Locate the cell with the specified text and output its (x, y) center coordinate. 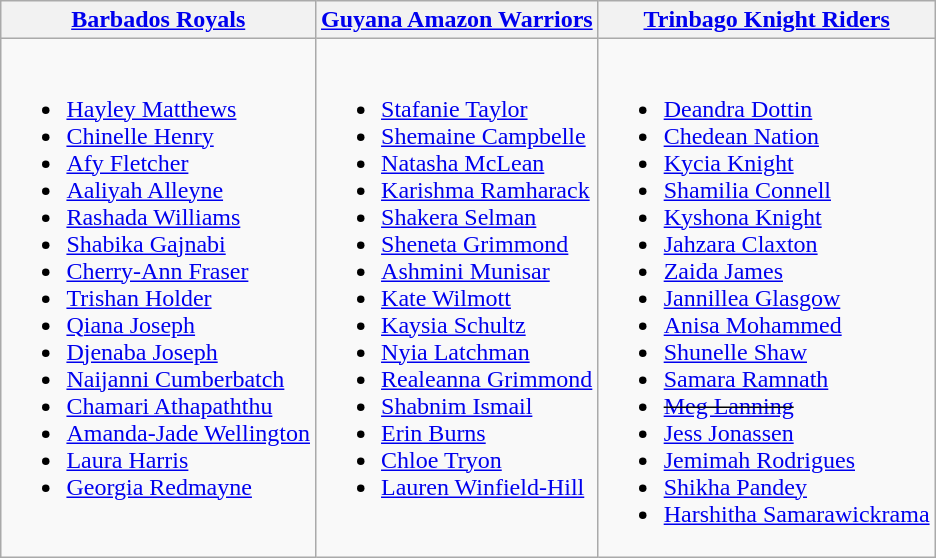
Barbados Royals (158, 20)
Trinbago Knight Riders (766, 20)
Guyana Amazon Warriors (458, 20)
